Find where the given text appears and provide that cell's center as (X, Y) coordinate. 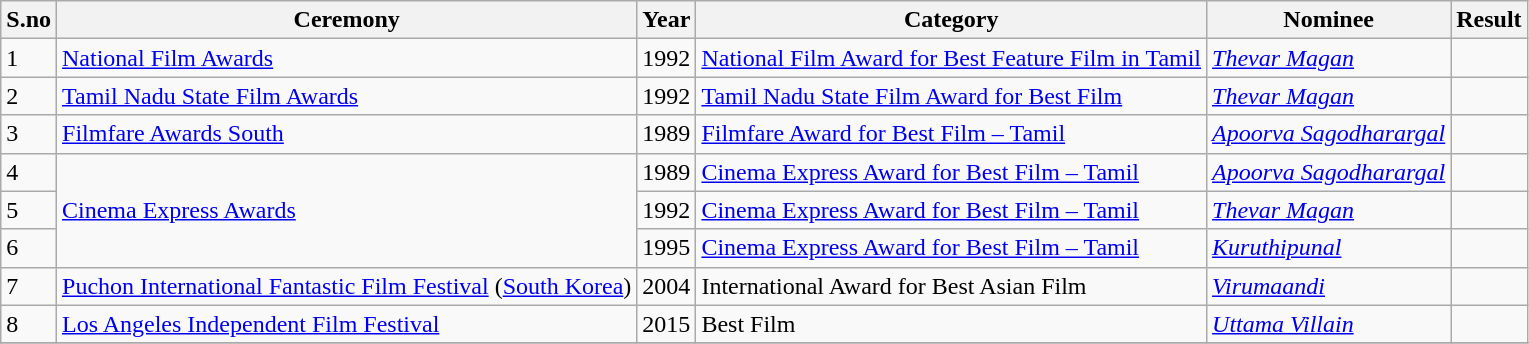
National Film Award for Best Feature Film in Tamil (952, 58)
3 (29, 134)
Best Film (952, 324)
2 (29, 96)
Ceremony (347, 20)
Nominee (1329, 20)
Virumaandi (1329, 286)
4 (29, 172)
Filmfare Award for Best Film – Tamil (952, 134)
Cinema Express Awards (347, 210)
Filmfare Awards South (347, 134)
1995 (666, 248)
Uttama Villain (1329, 324)
8 (29, 324)
Tamil Nadu State Film Awards (347, 96)
7 (29, 286)
National Film Awards (347, 58)
Result (1489, 20)
Tamil Nadu State Film Award for Best Film (952, 96)
1 (29, 58)
Category (952, 20)
2004 (666, 286)
6 (29, 248)
International Award for Best Asian Film (952, 286)
Los Angeles Independent Film Festival (347, 324)
Puchon International Fantastic Film Festival (South Korea) (347, 286)
Year (666, 20)
2015 (666, 324)
S.no (29, 20)
Kuruthipunal (1329, 248)
5 (29, 210)
